Pinpoint the cell where the given text exists, returning its [X, Y] midpoint coordinate. 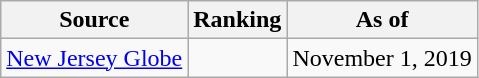
As of [382, 20]
Source [94, 20]
New Jersey Globe [94, 58]
Ranking [238, 20]
November 1, 2019 [382, 58]
